For the text-containing cell, return its midpoint in (x, y) coordinate format. 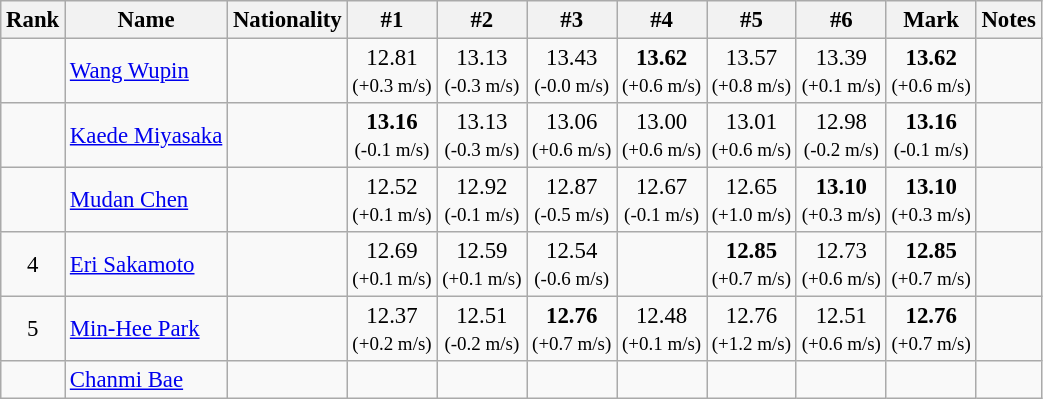
Nationality (288, 20)
Eri Sakamoto (146, 264)
Min-Hee Park (146, 330)
12.92 (-0.1 m/s) (482, 200)
12.69 (+0.1 m/s) (392, 264)
Rank (33, 20)
12.73 (+0.6 m/s) (841, 264)
12.51 (+0.6 m/s) (841, 330)
12.98 (-0.2 m/s) (841, 136)
#1 (392, 20)
#3 (572, 20)
Wang Wupin (146, 72)
12.87 (-0.5 m/s) (572, 200)
13.01 (+0.6 m/s) (751, 136)
4 (33, 264)
12.54 (-0.6 m/s) (572, 264)
#6 (841, 20)
#2 (482, 20)
12.65 (+1.0 m/s) (751, 200)
Notes (1008, 20)
12.51 (-0.2 m/s) (482, 330)
#5 (751, 20)
#4 (662, 20)
12.37 (+0.2 m/s) (392, 330)
13.39 (+0.1 m/s) (841, 72)
12.76 (+1.2 m/s) (751, 330)
Mark (931, 20)
Mudan Chen (146, 200)
Name (146, 20)
13.57 (+0.8 m/s) (751, 72)
12.81 (+0.3 m/s) (392, 72)
12.48 (+0.1 m/s) (662, 330)
12.52 (+0.1 m/s) (392, 200)
Kaede Miyasaka (146, 136)
13.43 (-0.0 m/s) (572, 72)
13.00 (+0.6 m/s) (662, 136)
12.59 (+0.1 m/s) (482, 264)
13.06 (+0.6 m/s) (572, 136)
5 (33, 330)
12.67 (-0.1 m/s) (662, 200)
